Pinpoint the cell where the given text exists, returning its [X, Y] midpoint coordinate. 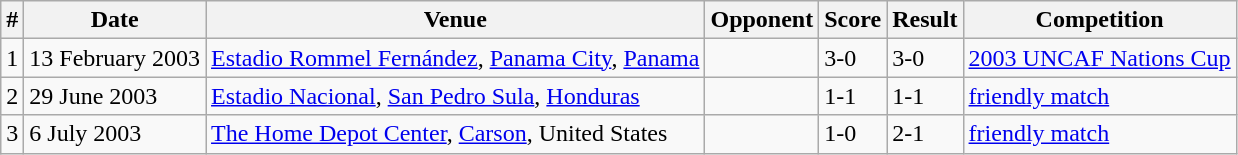
The Home Depot Center, Carson, United States [456, 134]
Venue [456, 20]
2 [12, 96]
Score [853, 20]
29 June 2003 [115, 96]
3 [12, 134]
Date [115, 20]
# [12, 20]
Estadio Rommel Fernández, Panama City, Panama [456, 58]
2003 UNCAF Nations Cup [1100, 58]
Estadio Nacional, San Pedro Sula, Honduras [456, 96]
1-0 [853, 134]
13 February 2003 [115, 58]
Opponent [762, 20]
Competition [1100, 20]
6 July 2003 [115, 134]
Result [925, 20]
1 [12, 58]
2-1 [925, 134]
